Return [x, y] of the center of cell containing provided text 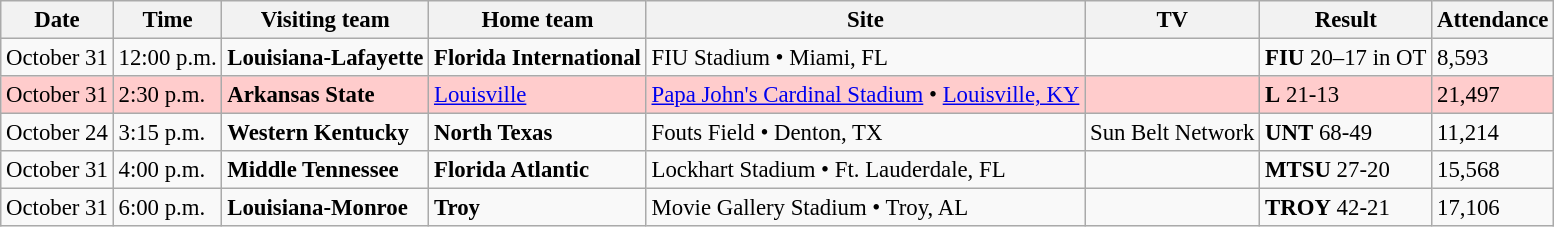
Louisville [538, 95]
Florida Atlantic [538, 170]
October 24 [57, 133]
Florida International [538, 58]
UNT 68-49 [1346, 133]
21,497 [1493, 95]
Date [57, 20]
Lockhart Stadium • Ft. Lauderdale, FL [865, 170]
Home team [538, 20]
Attendance [1493, 20]
Sun Belt Network [1172, 133]
4:00 p.m. [168, 170]
TROY 42-21 [1346, 208]
North Texas [538, 133]
11,214 [1493, 133]
FIU 20–17 in OT [1346, 58]
Fouts Field • Denton, TX [865, 133]
Western Kentucky [326, 133]
Site [865, 20]
Louisiana-Monroe [326, 208]
8,593 [1493, 58]
Result [1346, 20]
Arkansas State [326, 95]
L 21-13 [1346, 95]
15,568 [1493, 170]
FIU Stadium • Miami, FL [865, 58]
Troy [538, 208]
Papa John's Cardinal Stadium • Louisville, KY [865, 95]
2:30 p.m. [168, 95]
3:15 p.m. [168, 133]
Louisiana-Lafayette [326, 58]
Time [168, 20]
TV [1172, 20]
12:00 p.m. [168, 58]
6:00 p.m. [168, 208]
Middle Tennessee [326, 170]
17,106 [1493, 208]
Visiting team [326, 20]
MTSU 27-20 [1346, 170]
Movie Gallery Stadium • Troy, AL [865, 208]
